Determine the [x, y] coordinate at the center of the cell enclosing the given text.  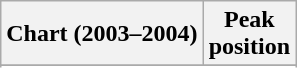
Chart (2003–2004) [102, 34]
Peakposition [249, 34]
